Search for the cell housing the specified text and yield its [X, Y] center coordinate. 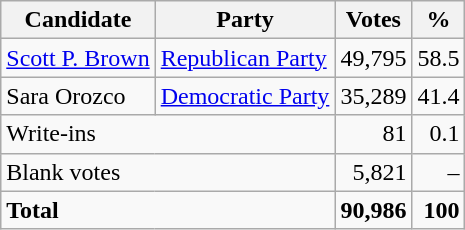
Democratic Party [245, 96]
81 [374, 134]
Write-ins [168, 134]
58.5 [438, 58]
41.4 [438, 96]
100 [438, 210]
Blank votes [168, 172]
49,795 [374, 58]
Votes [374, 20]
35,289 [374, 96]
90,986 [374, 210]
5,821 [374, 172]
Republican Party [245, 58]
Total [168, 210]
0.1 [438, 134]
Sara Orozco [78, 96]
% [438, 20]
– [438, 172]
Candidate [78, 20]
Scott P. Brown [78, 58]
Party [245, 20]
